For the text-containing cell, return its midpoint in [x, y] coordinate format. 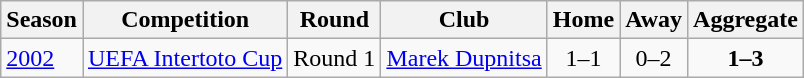
Club [464, 20]
Round 1 [334, 58]
Round [334, 20]
0–2 [654, 58]
1–1 [583, 58]
2002 [42, 58]
UEFA Intertoto Cup [184, 58]
Away [654, 20]
Home [583, 20]
Season [42, 20]
1–3 [746, 58]
Competition [184, 20]
Aggregate [746, 20]
Marek Dupnitsa [464, 58]
